Extract the (X, Y) coordinate from the center of the cell holding the provided text.  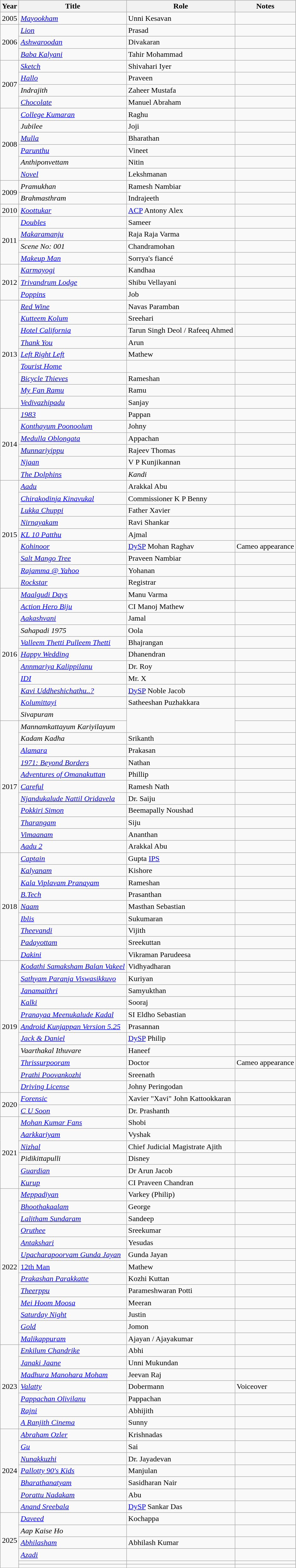
Bharathan (181, 138)
DySP Noble Jacob (181, 690)
College Kumaran (73, 114)
Munnariyippu (73, 450)
Prakashan Parakkatte (73, 1278)
Title (73, 6)
Kolumittayi (73, 702)
B.Tech (73, 894)
Pappan (181, 414)
Sreekumar (181, 1231)
Praveen (181, 78)
2008 (9, 144)
Annmariya Kalippilanu (73, 666)
Aap Kaise Ho (73, 1531)
Kala Viplavam Pranayam (73, 882)
Iblis (73, 919)
Kandhaa (181, 270)
Johny (181, 426)
Mayookham (73, 18)
Hotel California (73, 330)
2025 (9, 1540)
Oruthee (73, 1231)
Unni Mukundan (181, 1363)
Prakasan (181, 751)
Kodathi Samaksham Balan Vakeel (73, 967)
CI Praveen Chandran (181, 1183)
Scene No: 001 (73, 246)
Aadu 2 (73, 846)
Alamara (73, 751)
Dhanendran (181, 654)
Haneef (181, 1050)
Kochappa (181, 1519)
Guardian (73, 1171)
Jamal (181, 618)
Yesudas (181, 1243)
Tarun Singh Deol / Rafeeq Ahmed (181, 330)
Konthayum Poonoolum (73, 426)
Shivahari Iyer (181, 66)
Tahir Mohammad (181, 54)
Malikappuram (73, 1339)
2015 (9, 534)
Maalgudi Days (73, 594)
Baba Kalyani (73, 54)
Pidikittapulli (73, 1159)
Abu (181, 1495)
Janaki Jaane (73, 1363)
Dr. Saiju (181, 799)
Sameer (181, 222)
My Fan Ramu (73, 390)
Jomon (181, 1327)
Novel (73, 174)
12th Man (73, 1267)
2014 (9, 444)
Disney (181, 1159)
Father Xavier (181, 510)
Porattu Nadakam (73, 1495)
Poppins (73, 294)
Makeup Man (73, 258)
Nathan (181, 763)
1983 (73, 414)
2021 (9, 1153)
A Ranjith Cinema (73, 1423)
Theerppu (73, 1290)
Prasannan (181, 1027)
Sreenath (181, 1074)
Kishore (181, 870)
Pramukhan (73, 186)
Lion (73, 30)
Vyshak (181, 1135)
V P Kunjikannan (181, 462)
Kandi (181, 474)
Beemapally Noushad (181, 810)
Dakini (73, 955)
1971: Beyond Borders (73, 763)
Sunny (181, 1423)
Pokkiri Simon (73, 810)
Doubles (73, 222)
Captain (73, 858)
Dr. Roy (181, 666)
George (181, 1207)
Prasanthan (181, 894)
Pappachan Olivilanu (73, 1399)
Aakashvani (73, 618)
Chirakodinja Kinavukal (73, 498)
Kohinoor (73, 547)
Raja Raja Varma (181, 234)
Srikanth (181, 739)
Happy Wedding (73, 654)
Dr Arun Jacob (181, 1171)
Chandramohan (181, 246)
Sorrya's fiancé (181, 258)
Hallo (73, 78)
Samyukthan (181, 991)
Mei Hoom Moosa (73, 1303)
Valatty (73, 1387)
Ramesh Nambiar (181, 186)
Siju (181, 822)
Android Kunjappan Version 5.25 (73, 1027)
Parunthu (73, 150)
Yohanan (181, 570)
Sketch (73, 66)
Ananthan (181, 834)
Pappachan (181, 1399)
Karmayogi (73, 270)
Lukka Chuppi (73, 510)
Prathi Poovankozhi (73, 1074)
Dr. Prashanth (181, 1110)
Bharathanatyam (73, 1483)
Kalki (73, 1003)
2013 (9, 354)
Jack & Daniel (73, 1039)
Gupta IPS (181, 858)
Rajamma @ Yahoo (73, 570)
Sai (181, 1447)
Gold (73, 1327)
Joji (181, 126)
IDI (73, 678)
Tourist Home (73, 366)
Sahapadi 1975 (73, 630)
CI Manoj Mathew (181, 606)
Chief Judicial Magistrate Ajith (181, 1147)
Ramu (181, 390)
Notes (265, 6)
Daveed (73, 1519)
C U Soon (73, 1110)
Parameshwaran Potti (181, 1290)
Kadam Kadha (73, 739)
Saturday Night (73, 1315)
2011 (9, 240)
Naam (73, 906)
Abhilash Kumar (181, 1543)
2020 (9, 1104)
Njandukalude Nattil Oridavela (73, 799)
Jubilee (73, 126)
Kutteem Kolum (73, 318)
Oola (181, 630)
Vedivazhipadu (73, 402)
Indrajeeth (181, 198)
Mr. X (181, 678)
DySP Sankar Das (181, 1507)
Sukumaran (181, 919)
Janamaithri (73, 991)
Kozhi Kuttan (181, 1278)
2010 (9, 210)
Manjulan (181, 1471)
Sreehari (181, 318)
Bhajrangan (181, 642)
Navas Paramban (181, 306)
Role (181, 6)
Job (181, 294)
Unni Kesavan (181, 18)
Sreekuttan (181, 943)
Koottukar (73, 210)
Kalyanam (73, 870)
Abraham Ozler (73, 1435)
Theevandi (73, 931)
DySP Mohan Raghav (181, 547)
Mulla (73, 138)
2024 (9, 1471)
Manuel Abraham (181, 102)
Bhoothakaalam (73, 1207)
Tharangam (73, 822)
Rockstar (73, 582)
Abhi (181, 1351)
Anthiponvettam (73, 162)
Trivandrum Lodge (73, 282)
Dr. Jayadevan (181, 1459)
2018 (9, 906)
Shibu Vellayani (181, 282)
Ajmal (181, 535)
Pallotty 90's Kids (73, 1471)
Krishnadas (181, 1435)
ACP Antony Alex (181, 210)
Kurup (73, 1183)
Arun (181, 342)
Meeran (181, 1303)
The Dolphins (73, 474)
Antakshari (73, 1243)
Shobi (181, 1123)
Abhijith (181, 1411)
Sasidharan Nair (181, 1483)
Ravi Shankar (181, 522)
Nunakkuzhi (73, 1459)
Indrajith (73, 90)
Raghu (181, 114)
Jeevan Raj (181, 1375)
Varkey (Philip) (181, 1195)
Bicycle Thieves (73, 378)
Ashwaroodan (73, 42)
Pranayaa Meenukalude Kadal (73, 1015)
Lekshmanan (181, 174)
Vimaanam (73, 834)
Sivapuram (73, 714)
Vineet (181, 150)
Brahmasthram (73, 198)
2007 (9, 84)
Nirnayakam (73, 522)
Left Right Left (73, 354)
Aadu (73, 486)
Kuriyan (181, 979)
2019 (9, 1027)
Nitin (181, 162)
2012 (9, 282)
Nizhal (73, 1147)
Aarkkariyam (73, 1135)
Praveen Nambiar (181, 559)
Mannamkattayum Kariyilayum (73, 726)
Doctor (181, 1062)
Njaan (73, 462)
Upacharapoorvam Gunda Jayan (73, 1255)
Meppadiyan (73, 1195)
Rajni (73, 1411)
Forensic (73, 1098)
Divakaran (181, 42)
DySP Philip (181, 1039)
Adventures of Omanakuttan (73, 775)
Makaramanju (73, 234)
Padayottam (73, 943)
2006 (9, 42)
2005 (9, 18)
Vaarthakal Ithuvare (73, 1050)
Thrissurpooram (73, 1062)
Careful (73, 787)
Satheeshan Puzhakkara (181, 702)
Kavi Uddheshichathu..? (73, 690)
Year (9, 6)
Sanjay (181, 402)
Sathyam Paranja Viswasikkuvo (73, 979)
Driving License (73, 1086)
Masthan Sebastian (181, 906)
Red Wine (73, 306)
Dobermann (181, 1387)
Vikraman Parudeesa (181, 955)
Azadi (73, 1555)
Mohan Kumar Fans (73, 1123)
Manu Varma (181, 594)
Chocolate (73, 102)
Enkilum Chandrike (73, 1351)
Sandeep (181, 1219)
Vidhyadharan (181, 967)
Prasad (181, 30)
Salt Mango Tree (73, 559)
2016 (9, 655)
Registrar (181, 582)
KL 10 Patthu (73, 535)
Gu (73, 1447)
Madhura Manohara Moham (73, 1375)
Valleem Thetti Pulleem Thetti (73, 642)
Anand Sreebala (73, 1507)
Medulla Oblongata (73, 438)
2017 (9, 787)
Appachan (181, 438)
Zaheer Mustafa (181, 90)
SI Eldho Sebastian (181, 1015)
Commissioner K P Benny (181, 498)
Ramesh Nath (181, 787)
Action Hero Biju (73, 606)
Abhilasham (73, 1543)
2023 (9, 1387)
Phillip (181, 775)
2022 (9, 1267)
Thank You (73, 342)
Rajeev Thomas (181, 450)
Xavier "Xavi" John Kattookkaran (181, 1098)
Justin (181, 1315)
Gunda Jayan (181, 1255)
Ajayan / Ajayakumar (181, 1339)
Lalitham Sundaram (73, 1219)
Johny Peringodan (181, 1086)
Vijith (181, 931)
2009 (9, 192)
Voiceover (265, 1387)
Sooraj (181, 1003)
